For the text-containing cell, return its midpoint in (X, Y) coordinate format. 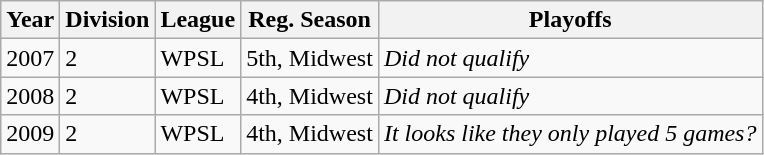
Year (30, 20)
2007 (30, 58)
Division (108, 20)
2008 (30, 96)
Playoffs (570, 20)
It looks like they only played 5 games? (570, 134)
Reg. Season (310, 20)
5th, Midwest (310, 58)
2009 (30, 134)
League (198, 20)
